Provide the (x, y) coordinate of the cell's center where the given text is located.  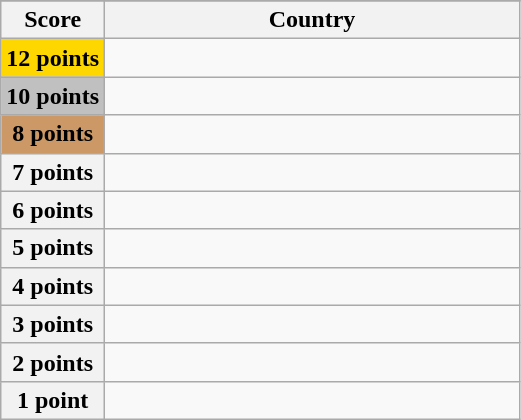
3 points (53, 324)
7 points (53, 172)
2 points (53, 362)
12 points (53, 58)
1 point (53, 400)
6 points (53, 210)
5 points (53, 248)
4 points (53, 286)
Score (53, 20)
10 points (53, 96)
Country (312, 20)
8 points (53, 134)
